Scan for the cell matching the given text and deliver its (x, y) coordinate at center. 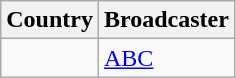
Country (50, 20)
ABC (166, 58)
Broadcaster (166, 20)
